Scan for the cell matching the given text and deliver its [x, y] coordinate at center. 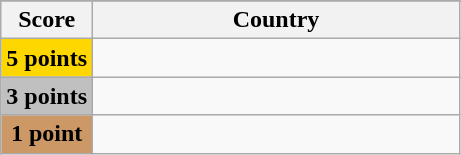
1 point [47, 134]
Country [276, 20]
3 points [47, 96]
Score [47, 20]
5 points [47, 58]
